For the text-containing cell, return its midpoint in [X, Y] coordinate format. 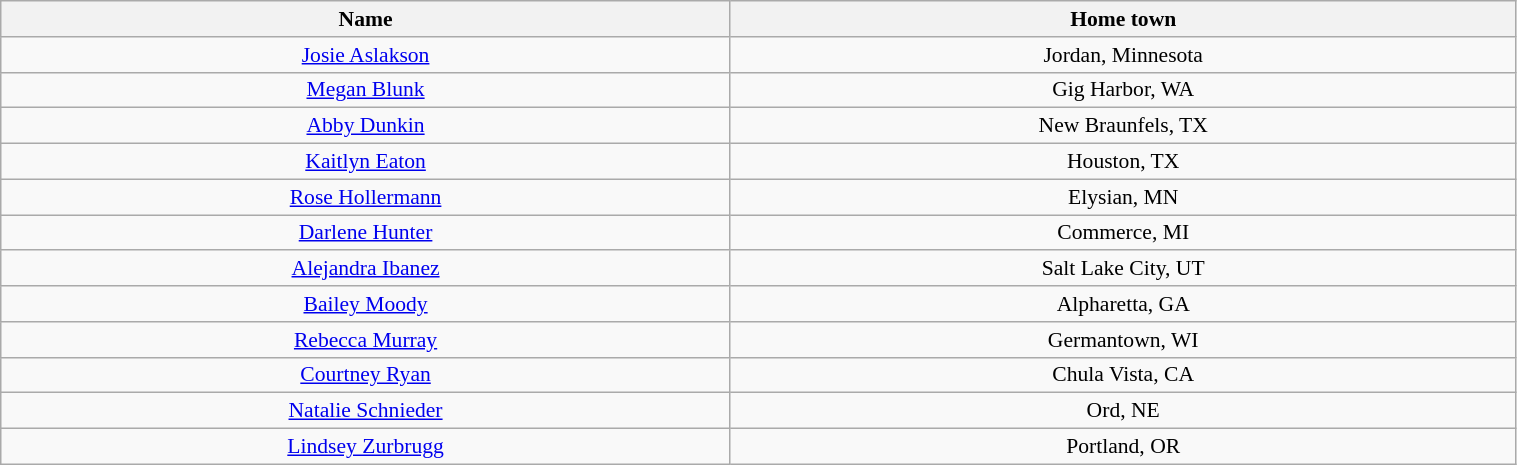
New Braunfels, TX [1123, 126]
Germantown, WI [1123, 340]
Bailey Moody [366, 304]
Kaitlyn Eaton [366, 162]
Elysian, MN [1123, 197]
Darlene Hunter [366, 233]
Commerce, MI [1123, 233]
Ord, NE [1123, 411]
Alejandra Ibanez [366, 269]
Salt Lake City, UT [1123, 269]
Rose Hollermann [366, 197]
Natalie Schnieder [366, 411]
Chula Vista, CA [1123, 375]
Houston, TX [1123, 162]
Jordan, Minnesota [1123, 55]
Abby Dunkin [366, 126]
Alpharetta, GA [1123, 304]
Courtney Ryan [366, 375]
Rebecca Murray [366, 340]
Name [366, 19]
Lindsey Zurbrugg [366, 447]
Megan Blunk [366, 90]
Gig Harbor, WA [1123, 90]
Portland, OR [1123, 447]
Josie Aslakson [366, 55]
Home town [1123, 19]
